Find where the given text appears and provide that cell's center as [X, Y] coordinate. 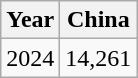
14,261 [98, 58]
Year [30, 20]
2024 [30, 58]
China [98, 20]
